Detect which cell encompasses the target text, then output its [x, y] center coordinate. 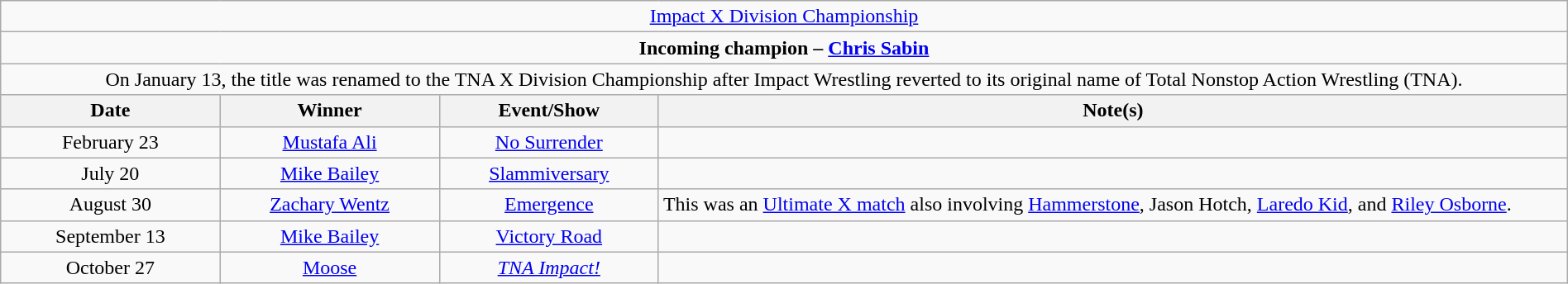
Note(s) [1113, 111]
Victory Road [549, 236]
No Surrender [549, 142]
Emergence [549, 205]
Zachary Wentz [329, 205]
Slammiversary [549, 173]
Winner [329, 111]
Moose [329, 267]
Impact X Division Championship [784, 17]
Incoming champion – Chris Sabin [784, 48]
TNA Impact! [549, 267]
July 20 [111, 173]
September 13 [111, 236]
Date [111, 111]
Event/Show [549, 111]
August 30 [111, 205]
February 23 [111, 142]
Mustafa Ali [329, 142]
October 27 [111, 267]
This was an Ultimate X match also involving Hammerstone, Jason Hotch, Laredo Kid, and Riley Osborne. [1113, 205]
